Capture the cell that displays the provided text and extract its [x, y] central coordinate. 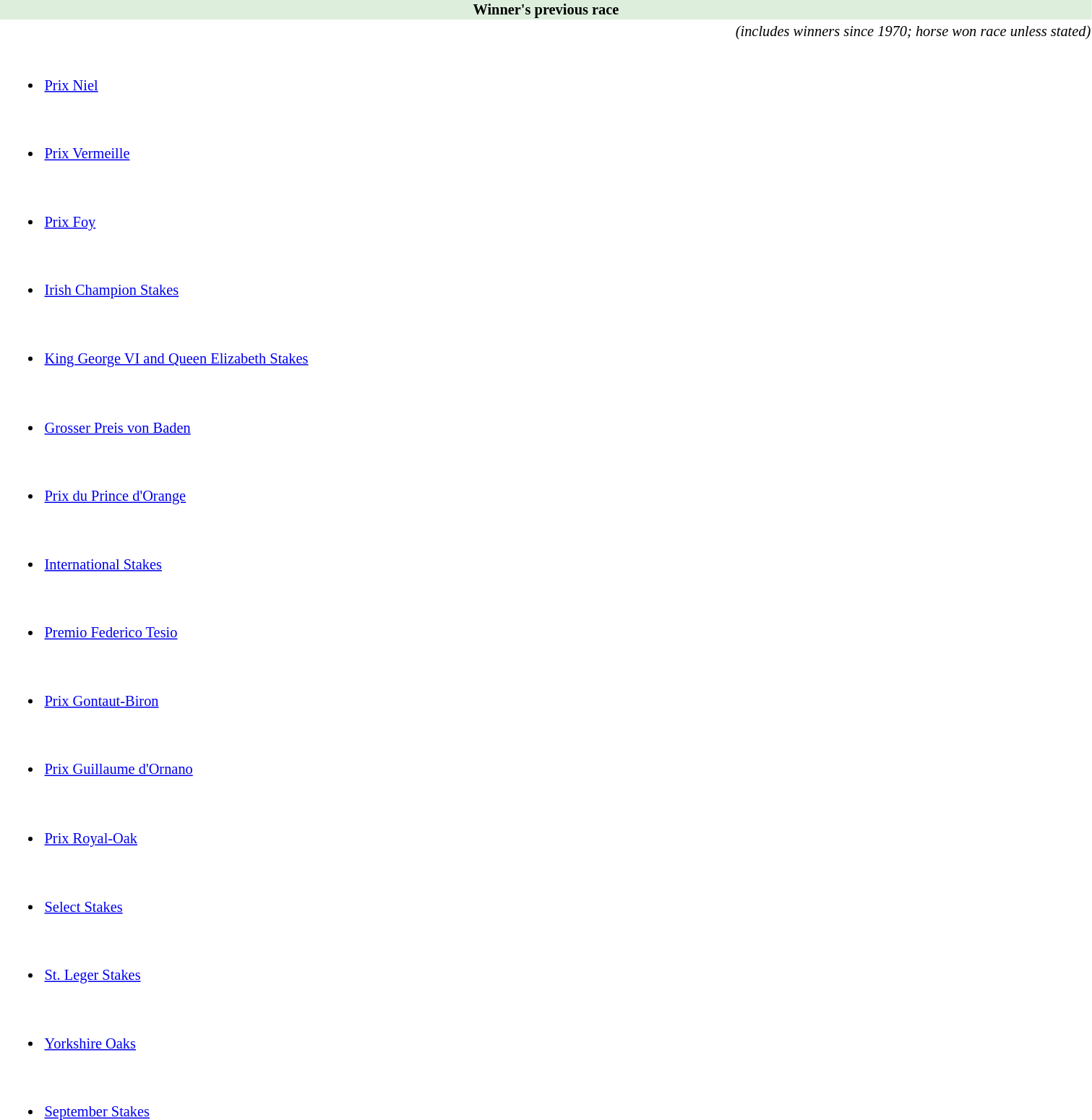
St. Leger Stakes [546, 967]
Prix Royal-Oak [546, 830]
(includes winners since 1970; horse won race unless stated) [546, 32]
Prix Niel [546, 77]
Prix Vermeille [546, 145]
Premio Federico Tesio [546, 624]
Irish Champion Stakes [546, 282]
Grosser Preis von Baden [546, 419]
King George VI and Queen Elizabeth Stakes [546, 350]
Select Stakes [546, 898]
Prix Gontaut-Biron [546, 693]
Yorkshire Oaks [546, 1035]
Prix du Prince d'Orange [546, 488]
International Stakes [546, 556]
Winner's previous race [546, 10]
Prix Guillaume d'Ornano [546, 762]
Prix Foy [546, 214]
